Determine the [x, y] coordinate at the center of the cell enclosing the given text.  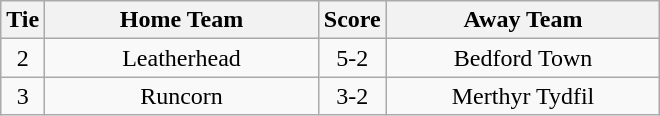
3 [23, 96]
5-2 [352, 58]
3-2 [352, 96]
Leatherhead [182, 58]
Merthyr Tydfil [523, 96]
2 [23, 58]
Score [352, 20]
Away Team [523, 20]
Runcorn [182, 96]
Bedford Town [523, 58]
Home Team [182, 20]
Tie [23, 20]
